Identify which cell holds the provided text, then report its (X, Y) central coordinate. 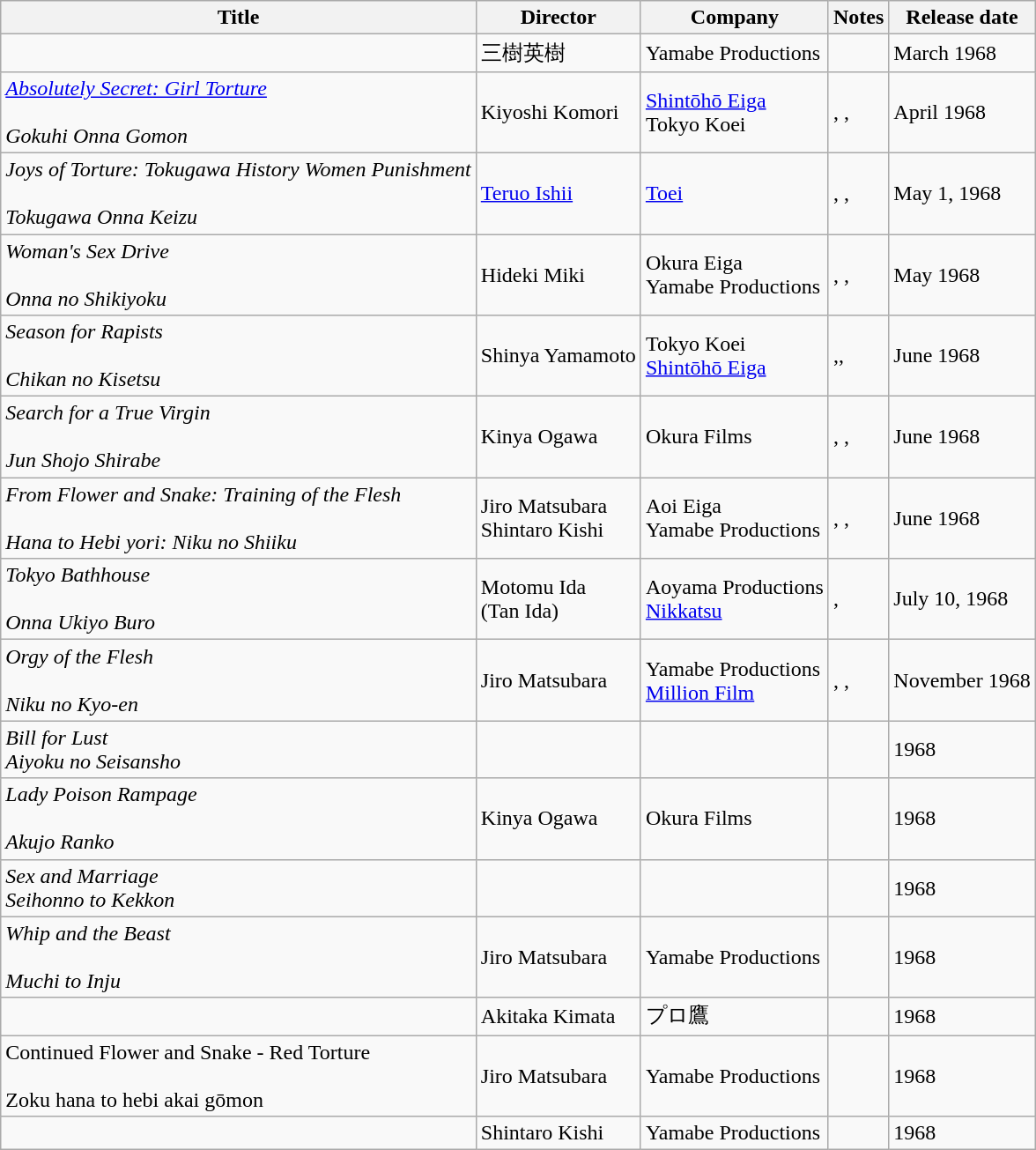
Shinya Yamamoto (559, 356)
Shintōhō EigaTokyo Koei (735, 112)
May 1, 1968 (962, 193)
Season for RapistsChikan no Kisetsu (239, 356)
Jiro MatsubaraShintaro Kishi (559, 518)
Company (735, 18)
Kiyoshi Komori (559, 112)
March 1968 (962, 53)
Teruo Ishii (559, 193)
Lady Poison RampageAkujo Ranko (239, 819)
Sex and MarriageSeihonno to Kekkon (239, 888)
三樹英樹 (559, 53)
Aoi EigaYamabe Productions (735, 518)
Akitaka Kimata (559, 1017)
Joys of Torture: Tokugawa History Women PunishmentTokugawa Onna Keizu (239, 193)
Search for a True VirginJun Shojo Shirabe (239, 437)
Tokyo BathhouseOnna Ukiyo Buro (239, 599)
Motomu Ida(Tan Ida) (559, 599)
Tokyo KoeiShintōhō Eiga (735, 356)
Release date (962, 18)
Continued Flower and Snake - Red TortureZoku hana to hebi akai gōmon (239, 1076)
Yamabe ProductionsMillion Film (735, 680)
July 10, 1968 (962, 599)
November 1968 (962, 680)
Orgy of the FleshNiku no Kyo-en (239, 680)
April 1968 (962, 112)
Hideki Miki (559, 275)
Whip and the BeastMuchi to Inju (239, 957)
Toei (735, 193)
May 1968 (962, 275)
,, (858, 356)
Bill for LustAiyoku no Seisansho (239, 749)
Woman's Sex DriveOnna no Shikiyoku (239, 275)
Shintaro Kishi (559, 1133)
, (858, 599)
Aoyama ProductionsNikkatsu (735, 599)
Director (559, 18)
プロ鷹 (735, 1017)
Notes (858, 18)
From Flower and Snake: Training of the Flesh Hana to Hebi yori: Niku no Shiiku (239, 518)
Okura EigaYamabe Productions (735, 275)
Absolutely Secret: Girl TortureGokuhi Onna Gomon (239, 112)
Title (239, 18)
